Pinpoint the cell where the given text exists, returning its (x, y) midpoint coordinate. 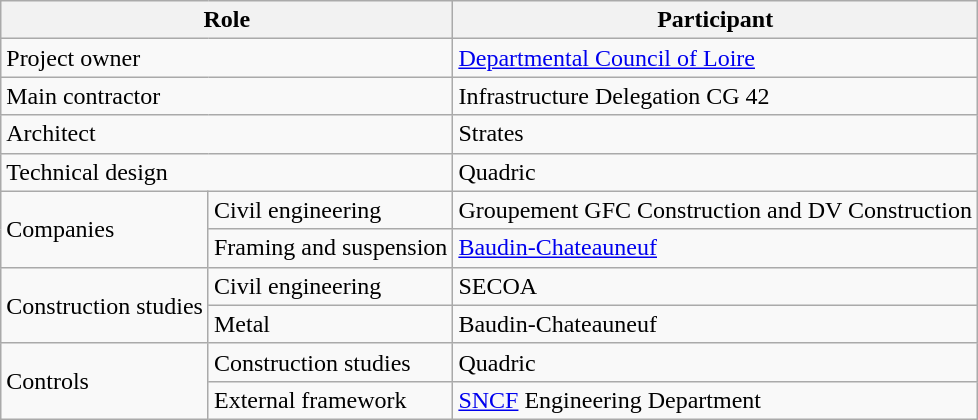
SECOA (716, 286)
Controls (105, 381)
SNCF Engineering Department (716, 400)
Groupement GFC Construction and DV Construction (716, 210)
Metal (330, 324)
Technical design (227, 172)
Project owner (227, 58)
Companies (105, 229)
Departmental Council of Loire (716, 58)
Participant (716, 20)
Main contractor (227, 96)
Infrastructure Delegation CG 42 (716, 96)
Strates (716, 134)
Architect (227, 134)
External framework (330, 400)
Framing and suspension (330, 248)
Role (227, 20)
